Output the (x, y) coordinate of the center of the cell containing the given text.  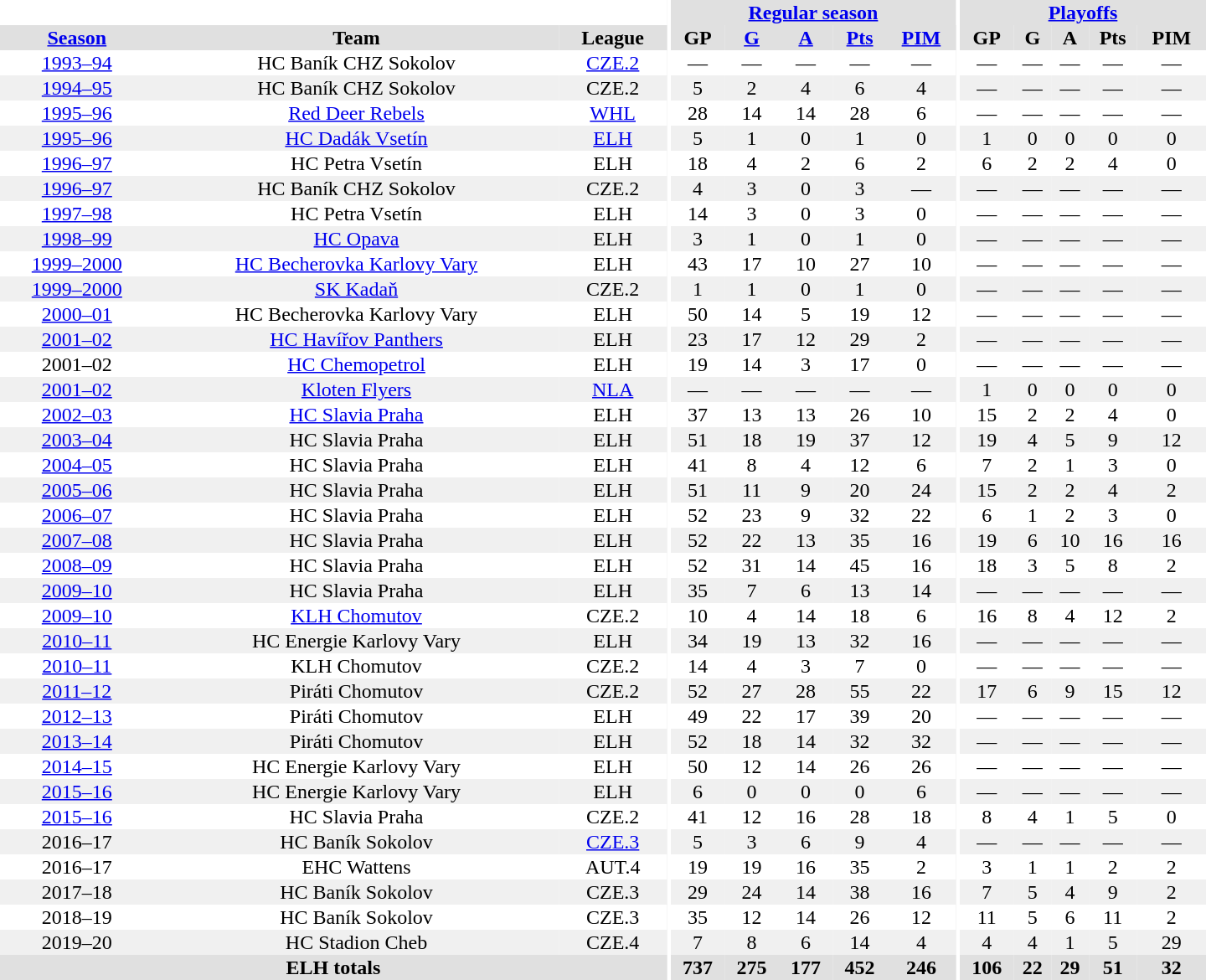
League (612, 38)
NLA (612, 389)
Team (357, 38)
1993–94 (77, 63)
SK Kadaň (357, 289)
49 (698, 716)
177 (806, 967)
2014–15 (77, 766)
2006–07 (77, 515)
EHC Wattens (357, 867)
2012–13 (77, 716)
1998–99 (77, 239)
ELH totals (333, 967)
31 (751, 565)
2002–03 (77, 415)
1997–98 (77, 214)
2003–04 (77, 440)
HC Havířov Panthers (357, 339)
Kloten Flyers (357, 389)
39 (859, 716)
34 (698, 641)
2019–20 (77, 942)
275 (751, 967)
Red Deer Rebels (357, 113)
1994–95 (77, 88)
2004–05 (77, 465)
Regular season (813, 13)
HC Dadák Vsetín (357, 138)
43 (698, 264)
2017–18 (77, 892)
452 (859, 967)
2008–09 (77, 565)
2000–01 (77, 314)
38 (859, 892)
2013–14 (77, 741)
CZE.4 (612, 942)
2018–19 (77, 917)
2005–06 (77, 490)
737 (698, 967)
HC Stadion Cheb (357, 942)
246 (921, 967)
2007–08 (77, 540)
HC Opava (357, 239)
WHL (612, 113)
Season (77, 38)
55 (859, 691)
106 (987, 967)
Playoffs (1083, 13)
HC Chemopetrol (357, 364)
AUT.4 (612, 867)
45 (859, 565)
2011–12 (77, 691)
